Determine the [X, Y] coordinate at the center of the cell enclosing the given text.  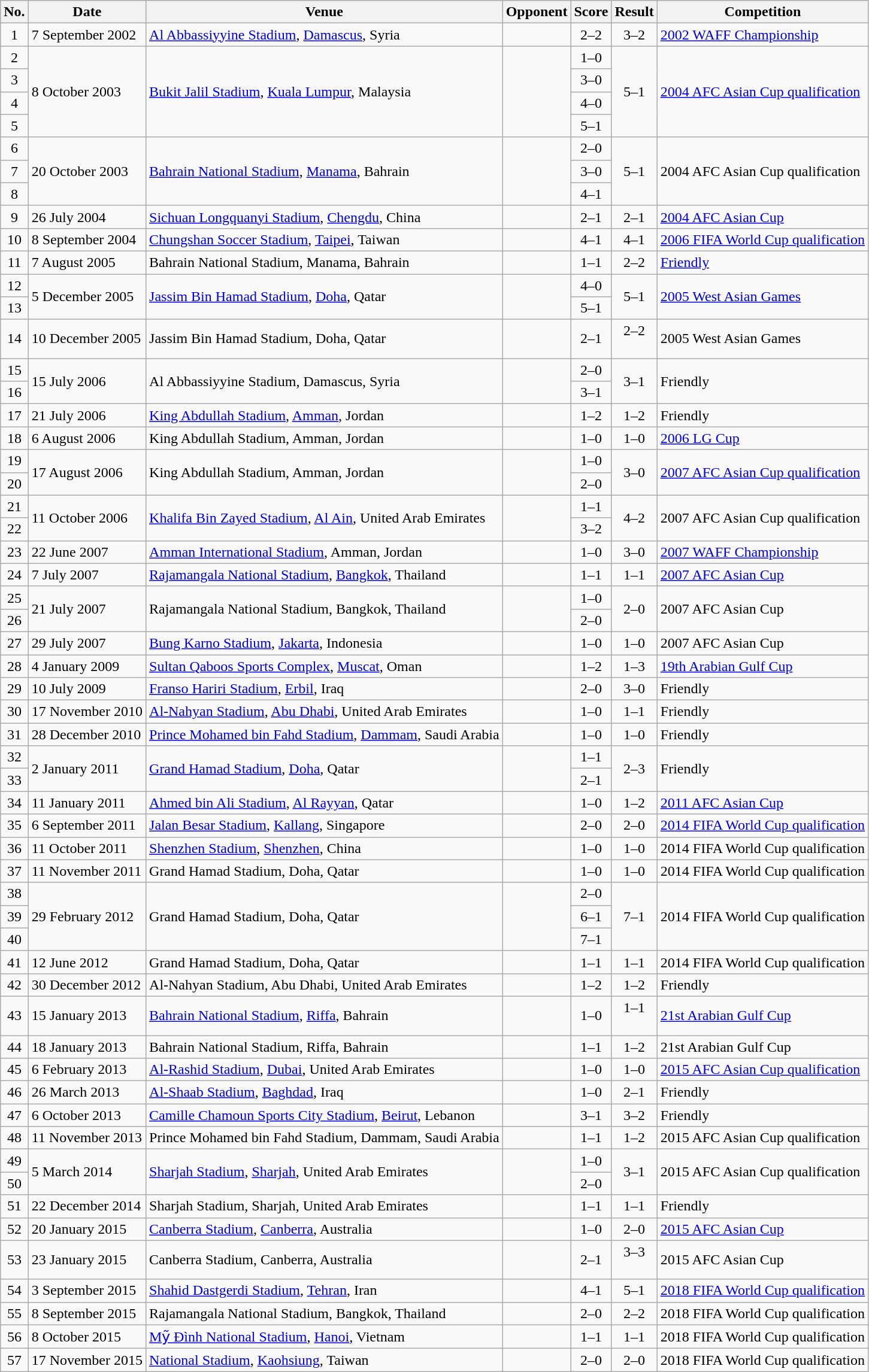
11 November 2011 [87, 871]
26 [14, 620]
6 [14, 148]
31 [14, 734]
29 July 2007 [87, 643]
Mỹ Đình National Stadium, Hanoi, Vietnam [325, 1337]
49 [14, 1161]
Franso Hariri Stadium, Erbil, Iraq [325, 689]
19 [14, 461]
50 [14, 1183]
11 October 2006 [87, 518]
2011 AFC Asian Cup [762, 803]
Khalifa Bin Zayed Stadium, Al Ain, United Arab Emirates [325, 518]
19th Arabian Gulf Cup [762, 666]
2–3 [634, 769]
10 December 2005 [87, 339]
23 [14, 552]
17 [14, 415]
10 [14, 239]
1–3 [634, 666]
2007 WAFF Championship [762, 552]
47 [14, 1115]
21 July 2006 [87, 415]
6 September 2011 [87, 825]
8 [14, 194]
15 [14, 370]
24 [14, 575]
57 [14, 1360]
26 July 2004 [87, 217]
2006 LG Cup [762, 438]
22 [14, 529]
Venue [325, 12]
30 December 2012 [87, 985]
30 [14, 712]
Score [591, 12]
Shahid Dastgerdi Stadium, Tehran, Iran [325, 1291]
8 September 2004 [87, 239]
6 August 2006 [87, 438]
52 [14, 1229]
29 February 2012 [87, 916]
6 October 2013 [87, 1115]
45 [14, 1070]
11 November 2013 [87, 1138]
7 August 2005 [87, 262]
8 October 2003 [87, 92]
40 [14, 939]
8 October 2015 [87, 1337]
38 [14, 894]
21 [14, 506]
Chungshan Soccer Stadium, Taipei, Taiwan [325, 239]
9 [14, 217]
20 [14, 484]
15 July 2006 [87, 381]
11 January 2011 [87, 803]
56 [14, 1337]
54 [14, 1291]
53 [14, 1259]
Ahmed bin Ali Stadium, Al Rayyan, Qatar [325, 803]
11 [14, 262]
6 February 2013 [87, 1070]
12 [14, 286]
7 July 2007 [87, 575]
2004 AFC Asian Cup [762, 217]
15 January 2013 [87, 1015]
No. [14, 12]
51 [14, 1206]
46 [14, 1092]
8 September 2015 [87, 1313]
5 December 2005 [87, 297]
4 January 2009 [87, 666]
39 [14, 916]
Bung Karno Stadium, Jakarta, Indonesia [325, 643]
44 [14, 1047]
2006 FIFA World Cup qualification [762, 239]
Sultan Qaboos Sports Complex, Muscat, Oman [325, 666]
36 [14, 848]
33 [14, 780]
13 [14, 308]
2 January 2011 [87, 769]
23 January 2015 [87, 1259]
28 [14, 666]
43 [14, 1015]
2 [14, 57]
55 [14, 1313]
26 March 2013 [87, 1092]
Camille Chamoun Sports City Stadium, Beirut, Lebanon [325, 1115]
Opponent [537, 12]
5 March 2014 [87, 1172]
3–3 [634, 1259]
Date [87, 12]
12 June 2012 [87, 962]
Result [634, 12]
22 June 2007 [87, 552]
11 October 2011 [87, 848]
21 July 2007 [87, 609]
17 August 2006 [87, 472]
28 December 2010 [87, 734]
Shenzhen Stadium, Shenzhen, China [325, 848]
1 [14, 35]
17 November 2015 [87, 1360]
Bukit Jalil Stadium, Kuala Lumpur, Malaysia [325, 92]
Jalan Besar Stadium, Kallang, Singapore [325, 825]
20 January 2015 [87, 1229]
4–2 [634, 518]
18 [14, 438]
20 October 2003 [87, 171]
Al-Shaab Stadium, Baghdad, Iraq [325, 1092]
29 [14, 689]
16 [14, 393]
17 November 2010 [87, 712]
18 January 2013 [87, 1047]
37 [14, 871]
2002 WAFF Championship [762, 35]
6–1 [591, 916]
Amman International Stadium, Amman, Jordan [325, 552]
3 September 2015 [87, 1291]
35 [14, 825]
25 [14, 597]
5 [14, 126]
14 [14, 339]
32 [14, 757]
42 [14, 985]
34 [14, 803]
National Stadium, Kaohsiung, Taiwan [325, 1360]
Al-Rashid Stadium, Dubai, United Arab Emirates [325, 1070]
4 [14, 103]
22 December 2014 [87, 1206]
3 [14, 80]
48 [14, 1138]
27 [14, 643]
7 [14, 171]
10 July 2009 [87, 689]
Sichuan Longquanyi Stadium, Chengdu, China [325, 217]
7 September 2002 [87, 35]
41 [14, 962]
Competition [762, 12]
